Determine the (x, y) coordinate at the center of the cell enclosing the given text.  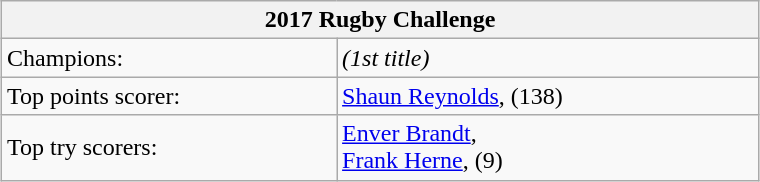
Champions: (170, 58)
Shaun Reynolds, (138) (548, 96)
2017 Rugby Challenge (380, 20)
Enver Brandt, Frank Herne, (9) (548, 148)
(1st title) (548, 58)
Top try scorers: (170, 148)
Top points scorer: (170, 96)
